Pinpoint the cell where the given text exists, returning its [x, y] midpoint coordinate. 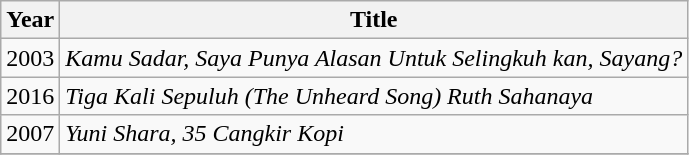
2016 [30, 96]
Yuni Shara, 35 Cangkir Kopi [374, 134]
Title [374, 20]
2003 [30, 58]
Year [30, 20]
Kamu Sadar, Saya Punya Alasan Untuk Selingkuh kan, Sayang? [374, 58]
Tiga Kali Sepuluh (The Unheard Song) Ruth Sahanaya [374, 96]
2007 [30, 134]
